Locate the cell with the specified text and output its [X, Y] center coordinate. 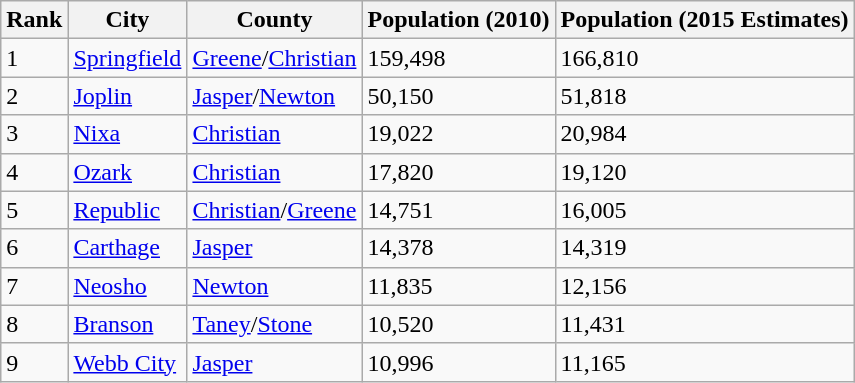
166,810 [704, 58]
1 [34, 58]
Springfield [128, 58]
19,120 [704, 172]
Carthage [128, 248]
12,156 [704, 286]
14,751 [458, 210]
9 [34, 362]
11,165 [704, 362]
Joplin [128, 96]
Webb City [128, 362]
City [128, 20]
4 [34, 172]
16,005 [704, 210]
Population (2015 Estimates) [704, 20]
2 [34, 96]
Neosho [128, 286]
159,498 [458, 58]
Newton [274, 286]
19,022 [458, 134]
6 [34, 248]
20,984 [704, 134]
51,818 [704, 96]
17,820 [458, 172]
7 [34, 286]
Rank [34, 20]
Ozark [128, 172]
10,520 [458, 324]
14,378 [458, 248]
11,431 [704, 324]
8 [34, 324]
10,996 [458, 362]
County [274, 20]
Greene/Christian [274, 58]
5 [34, 210]
Christian/Greene [274, 210]
14,319 [704, 248]
50,150 [458, 96]
Jasper/Newton [274, 96]
Taney/Stone [274, 324]
Population (2010) [458, 20]
3 [34, 134]
Nixa [128, 134]
Republic [128, 210]
Branson [128, 324]
11,835 [458, 286]
